Search for the cell housing the specified text and yield its [X, Y] center coordinate. 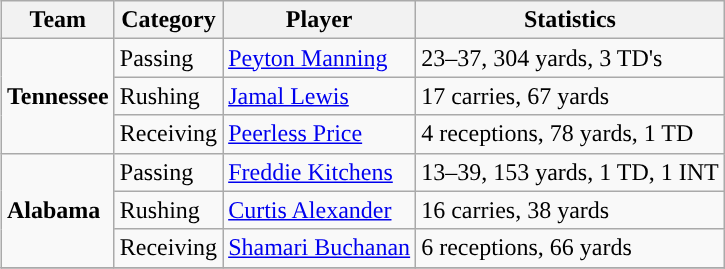
Curtis Alexander [320, 210]
13–39, 153 yards, 1 TD, 1 INT [570, 172]
Jamal Lewis [320, 96]
Tennessee [58, 96]
4 receptions, 78 yards, 1 TD [570, 134]
17 carries, 67 yards [570, 96]
Peyton Manning [320, 58]
Alabama [58, 210]
Player [320, 20]
23–37, 304 yards, 3 TD's [570, 58]
Peerless Price [320, 134]
Category [168, 20]
Team [58, 20]
Freddie Kitchens [320, 172]
6 receptions, 66 yards [570, 248]
Shamari Buchanan [320, 248]
16 carries, 38 yards [570, 210]
Statistics [570, 20]
